Locate the cell with the specified text and output its [X, Y] center coordinate. 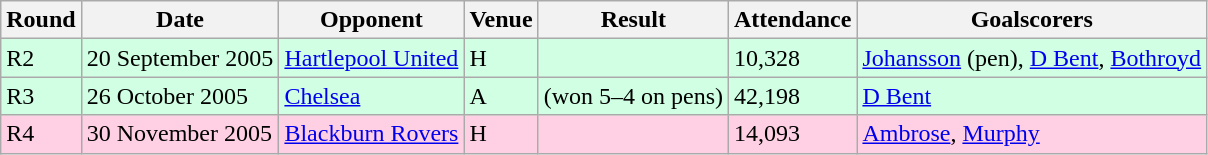
Result [633, 20]
Date [180, 20]
R4 [41, 134]
14,093 [793, 134]
(won 5–4 on pens) [633, 96]
30 November 2005 [180, 134]
Attendance [793, 20]
Ambrose, Murphy [1032, 134]
10,328 [793, 58]
Opponent [372, 20]
Goalscorers [1032, 20]
Hartlepool United [372, 58]
42,198 [793, 96]
D Bent [1032, 96]
Chelsea [372, 96]
Round [41, 20]
26 October 2005 [180, 96]
20 September 2005 [180, 58]
Venue [501, 20]
Johansson (pen), D Bent, Bothroyd [1032, 58]
R2 [41, 58]
A [501, 96]
R3 [41, 96]
Blackburn Rovers [372, 134]
